Return (X, Y) of the center of cell containing provided text 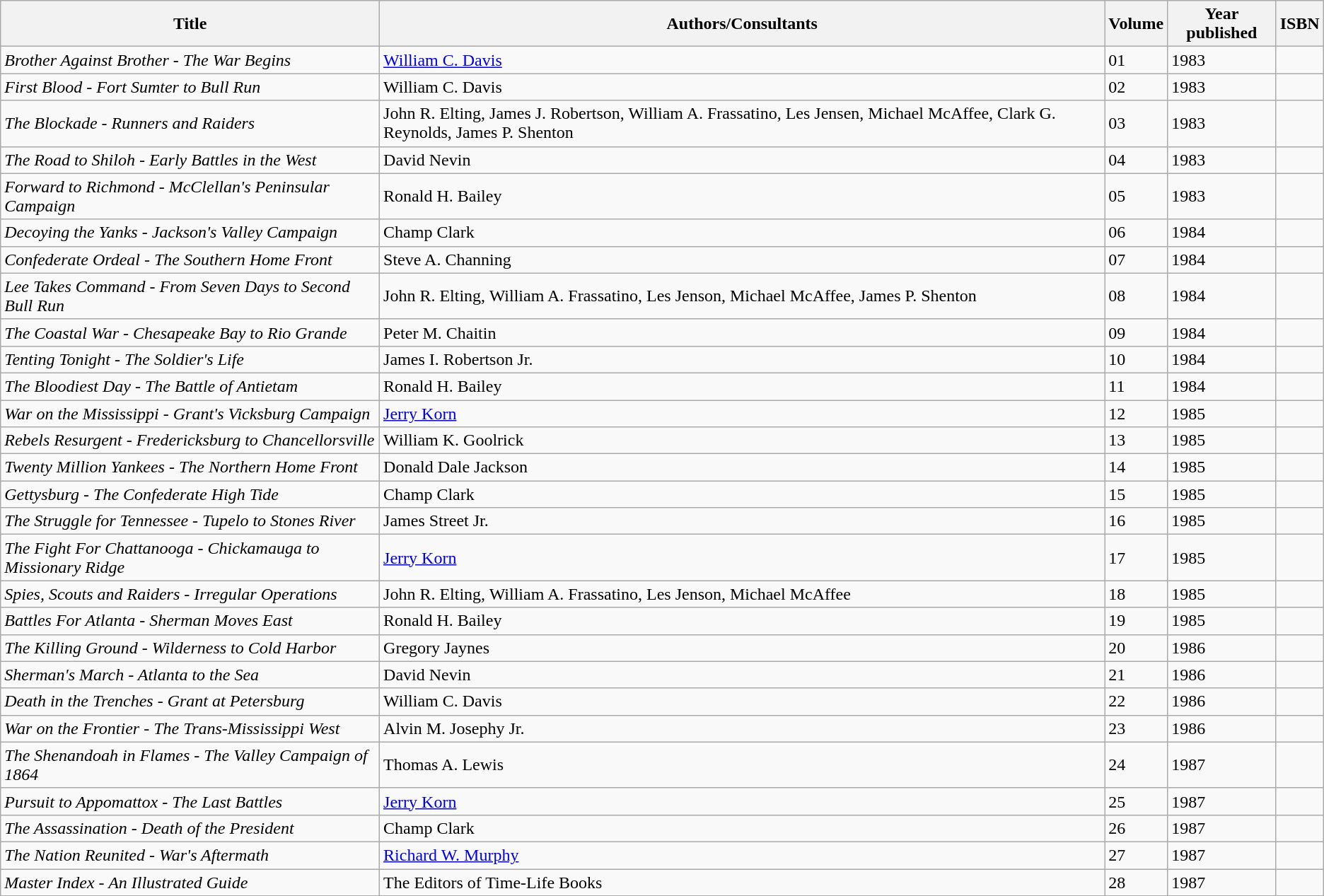
02 (1136, 87)
Steve A. Channing (743, 260)
Battles For Atlanta - Sherman Moves East (190, 621)
Brother Against Brother - The War Begins (190, 60)
Authors/Consultants (743, 24)
The Blockade - Runners and Raiders (190, 123)
11 (1136, 386)
William K. Goolrick (743, 441)
Gettysburg - The Confederate High Tide (190, 494)
James Street Jr. (743, 521)
22 (1136, 702)
28 (1136, 882)
ISBN (1300, 24)
13 (1136, 441)
27 (1136, 855)
16 (1136, 521)
Death in the Trenches - Grant at Petersburg (190, 702)
14 (1136, 467)
War on the Frontier - The Trans-Mississippi West (190, 728)
12 (1136, 414)
Tenting Tonight - The Soldier's Life (190, 359)
Title (190, 24)
The Coastal War - Chesapeake Bay to Rio Grande (190, 332)
The Fight For Chattanooga - Chickamauga to Missionary Ridge (190, 557)
John R. Elting, William A. Frassatino, Les Jenson, Michael McAffee, James P. Shenton (743, 296)
The Road to Shiloh - Early Battles in the West (190, 160)
The Bloodiest Day - The Battle of Antietam (190, 386)
John R. Elting, James J. Robertson, William A. Frassatino, Les Jensen, Michael McAffee, Clark G. Reynolds, James P. Shenton (743, 123)
The Killing Ground - Wilderness to Cold Harbor (190, 648)
07 (1136, 260)
Thomas A. Lewis (743, 765)
Decoying the Yanks - Jackson's Valley Campaign (190, 233)
26 (1136, 828)
25 (1136, 801)
08 (1136, 296)
01 (1136, 60)
John R. Elting, William A. Frassatino, Les Jenson, Michael McAffee (743, 594)
The Editors of Time-Life Books (743, 882)
05 (1136, 197)
James I. Robertson Jr. (743, 359)
The Struggle for Tennessee - Tupelo to Stones River (190, 521)
First Blood - Fort Sumter to Bull Run (190, 87)
Pursuit to Appomattox - The Last Battles (190, 801)
18 (1136, 594)
Rebels Resurgent - Fredericksburg to Chancellorsville (190, 441)
Sherman's March - Atlanta to the Sea (190, 675)
19 (1136, 621)
03 (1136, 123)
21 (1136, 675)
War on the Mississippi - Grant's Vicksburg Campaign (190, 414)
10 (1136, 359)
Volume (1136, 24)
04 (1136, 160)
The Nation Reunited - War's Aftermath (190, 855)
17 (1136, 557)
Master Index - An Illustrated Guide (190, 882)
Spies, Scouts and Raiders - Irregular Operations (190, 594)
Peter M. Chaitin (743, 332)
Gregory Jaynes (743, 648)
Lee Takes Command - From Seven Days to Second Bull Run (190, 296)
24 (1136, 765)
23 (1136, 728)
Forward to Richmond - McClellan's Peninsular Campaign (190, 197)
15 (1136, 494)
Richard W. Murphy (743, 855)
09 (1136, 332)
20 (1136, 648)
The Assassination - Death of the President (190, 828)
Alvin M. Josephy Jr. (743, 728)
Year published (1222, 24)
Twenty Million Yankees - The Northern Home Front (190, 467)
Confederate Ordeal - The Southern Home Front (190, 260)
Donald Dale Jackson (743, 467)
06 (1136, 233)
The Shenandoah in Flames - The Valley Campaign of 1864 (190, 765)
